For the text-containing cell, return its midpoint in [x, y] coordinate format. 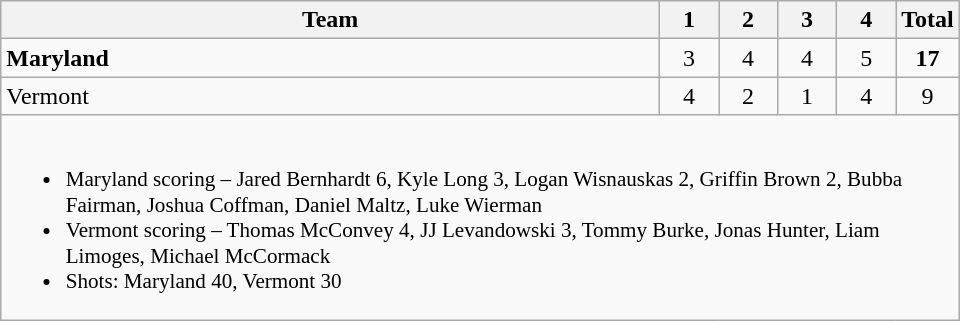
9 [928, 96]
Team [330, 20]
Maryland [330, 58]
Vermont [330, 96]
5 [866, 58]
17 [928, 58]
Total [928, 20]
